Identify which cell holds the provided text, then report its (x, y) central coordinate. 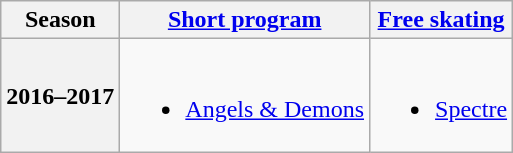
Short program (245, 20)
Season (60, 20)
2016–2017 (60, 96)
Spectre (442, 96)
Free skating (442, 20)
Angels & Demons (245, 96)
